Pinpoint the cell where the given text exists, returning its (X, Y) midpoint coordinate. 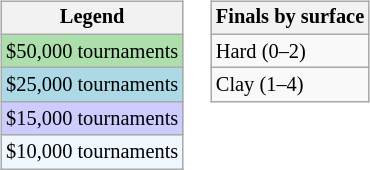
Hard (0–2) (290, 51)
Clay (1–4) (290, 85)
Finals by surface (290, 18)
$50,000 tournaments (92, 51)
$10,000 tournaments (92, 152)
$25,000 tournaments (92, 85)
$15,000 tournaments (92, 119)
Legend (92, 18)
